Pinpoint the cell where the given text exists, returning its (x, y) midpoint coordinate. 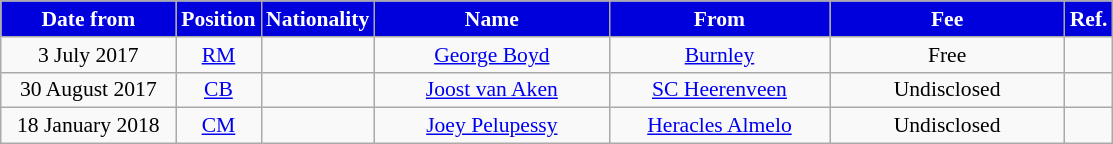
SC Heerenveen (719, 90)
Free (948, 55)
Nationality (318, 19)
Ref. (1089, 19)
CM (218, 126)
Position (218, 19)
Fee (948, 19)
Heracles Almelo (719, 126)
Date from (88, 19)
Joey Pelupessy (492, 126)
George Boyd (492, 55)
Joost van Aken (492, 90)
RM (218, 55)
From (719, 19)
Name (492, 19)
30 August 2017 (88, 90)
Burnley (719, 55)
3 July 2017 (88, 55)
18 January 2018 (88, 126)
CB (218, 90)
